Provide the [X, Y] coordinate of the cell's center where the given text is located.  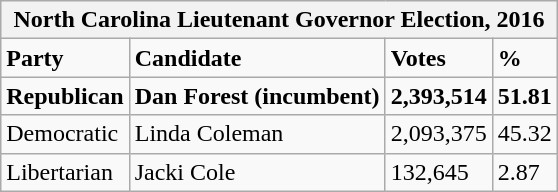
Candidate [257, 58]
132,645 [438, 172]
Dan Forest (incumbent) [257, 96]
2,393,514 [438, 96]
North Carolina Lieutenant Governor Election, 2016 [280, 20]
Linda Coleman [257, 134]
Votes [438, 58]
Jacki Cole [257, 172]
Democratic [65, 134]
% [524, 58]
2.87 [524, 172]
51.81 [524, 96]
Republican [65, 96]
2,093,375 [438, 134]
Party [65, 58]
Libertarian [65, 172]
45.32 [524, 134]
